Output the (x, y) coordinate of the center of the cell containing the given text.  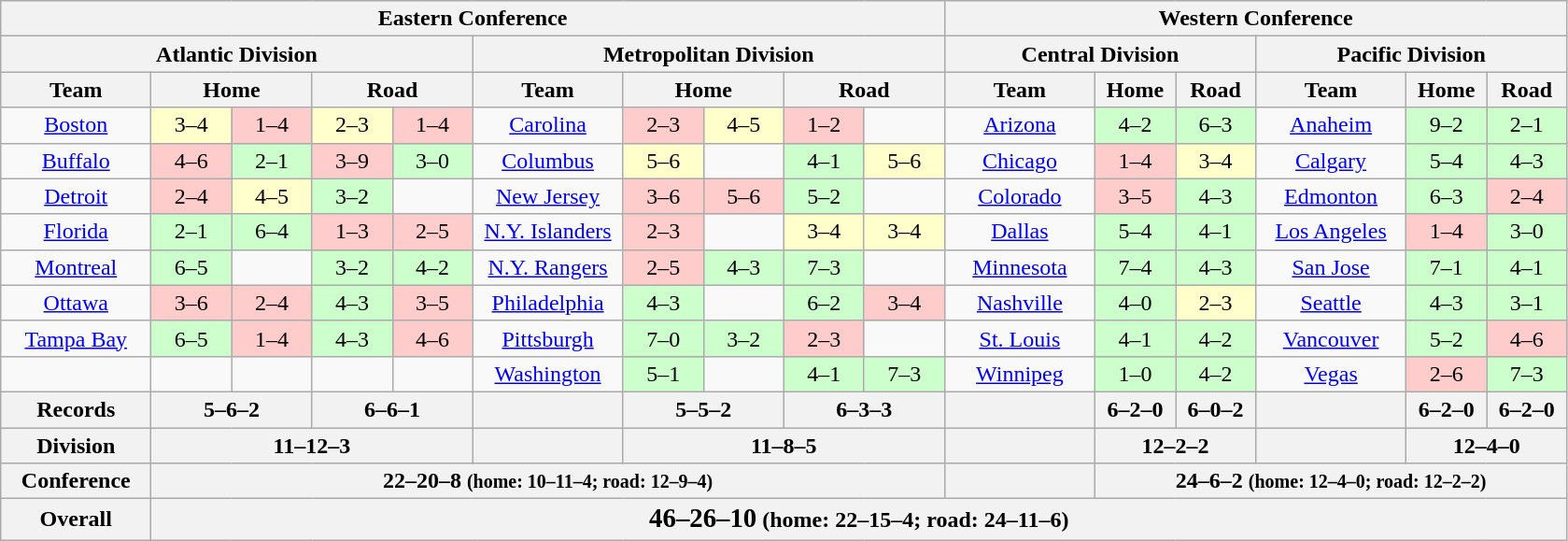
Washington (547, 374)
Overall (77, 520)
6–0–2 (1215, 409)
Detroit (77, 196)
4–0 (1135, 303)
6–4 (272, 232)
7–1 (1447, 267)
Colorado (1020, 196)
2–6 (1447, 374)
Seattle (1332, 303)
7–4 (1135, 267)
Arizona (1020, 125)
1–2 (824, 125)
6–2 (824, 303)
Anaheim (1332, 125)
Pacific Division (1412, 54)
Boston (77, 125)
Records (77, 409)
Edmonton (1332, 196)
Carolina (547, 125)
12–4–0 (1487, 446)
3–9 (352, 161)
Conference (77, 481)
12–2–2 (1175, 446)
Central Division (1100, 54)
N.Y. Rangers (547, 267)
Montreal (77, 267)
Eastern Conference (473, 19)
St. Louis (1020, 338)
Vegas (1332, 374)
Minnesota (1020, 267)
Winnipeg (1020, 374)
7–0 (663, 338)
Ottawa (77, 303)
Pittsburgh (547, 338)
11–12–3 (312, 446)
3–1 (1527, 303)
24–6–2 (home: 12–4–0; road: 12–2–2) (1330, 481)
9–2 (1447, 125)
Nashville (1020, 303)
Tampa Bay (77, 338)
Florida (77, 232)
5–6–2 (232, 409)
6–6–1 (392, 409)
Metropolitan Division (708, 54)
Los Angeles (1332, 232)
6–3–3 (864, 409)
Calgary (1332, 161)
Atlantic Division (237, 54)
5–5–2 (703, 409)
N.Y. Islanders (547, 232)
Philadelphia (547, 303)
1–3 (352, 232)
San Jose (1332, 267)
Chicago (1020, 161)
Dallas (1020, 232)
1–0 (1135, 374)
Vancouver (1332, 338)
Buffalo (77, 161)
5–1 (663, 374)
46–26–10 (home: 22–15–4; road: 24–11–6) (859, 520)
Columbus (547, 161)
Western Conference (1255, 19)
11–8–5 (784, 446)
Division (77, 446)
22–20–8 (home: 10–11–4; road: 12–9–4) (548, 481)
New Jersey (547, 196)
